Pinpoint the cell where the given text exists, returning its [x, y] midpoint coordinate. 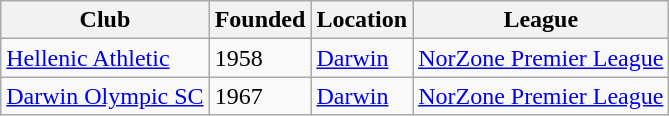
1967 [260, 96]
Club [105, 20]
Hellenic Athletic [105, 58]
1958 [260, 58]
Founded [260, 20]
Darwin Olympic SC [105, 96]
League [541, 20]
Location [362, 20]
